Extract the [X, Y] coordinate from the center of the cell holding the provided text.  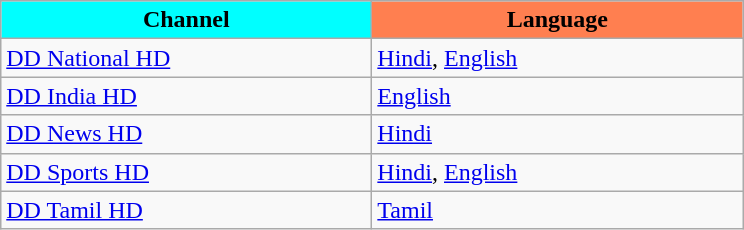
DD News HD [186, 134]
DD Sports HD [186, 172]
Language [558, 20]
Channel [186, 20]
DD India HD [186, 96]
English [558, 96]
DD Tamil HD [186, 210]
Tamil [558, 210]
DD National HD [186, 58]
Hindi [558, 134]
